For the text-containing cell, return its midpoint in [X, Y] coordinate format. 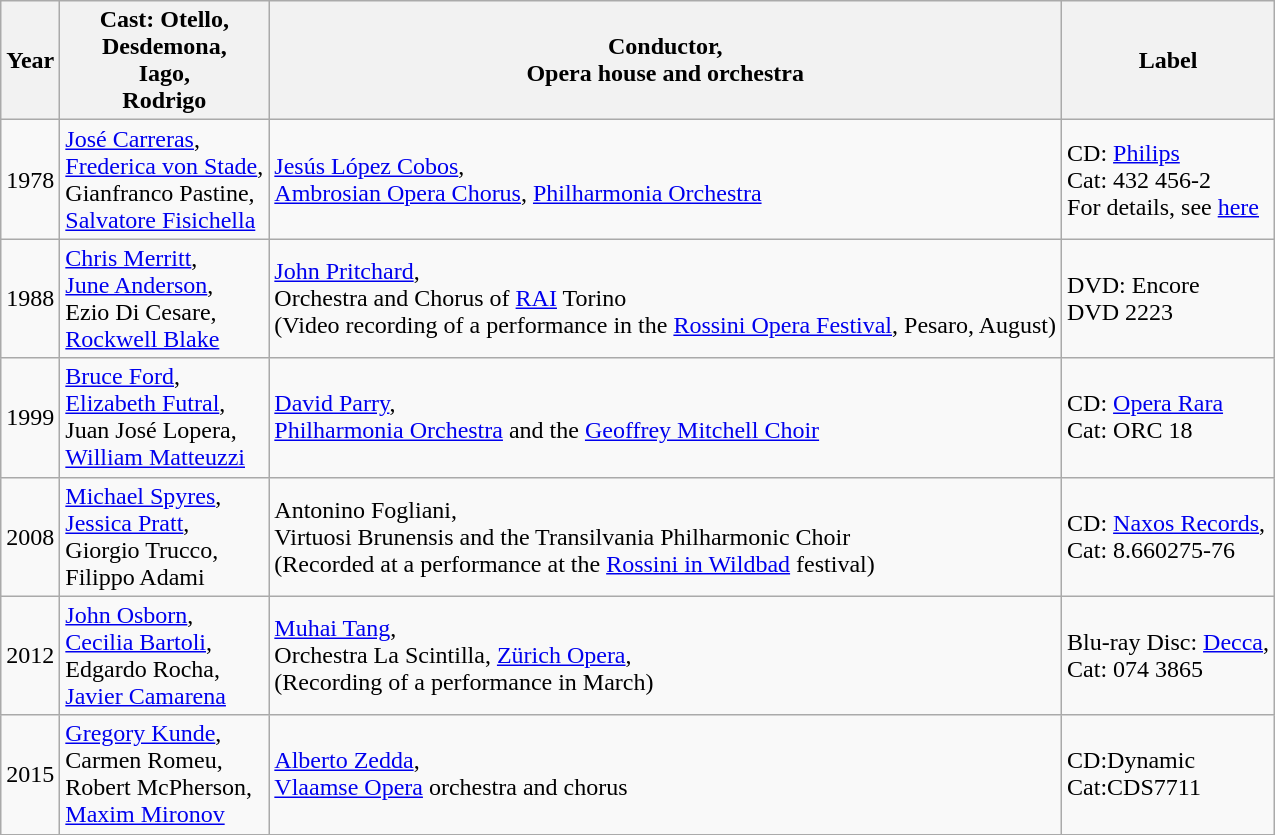
Blu-ray Disc: Decca,Cat: 074 3865 [1168, 656]
Alberto Zedda,Vlaamse Opera orchestra and chorus [666, 774]
Year [30, 60]
CD: Opera RaraCat: ORC 18 [1168, 418]
1978 [30, 180]
2008 [30, 536]
Antonino Fogliani,Virtuosi Brunensis and the Transilvania Philharmonic Choir(Recorded at a performance at the Rossini in Wildbad festival) [666, 536]
Bruce Ford,Elizabeth Futral,Juan José Lopera,William Matteuzzi [164, 418]
CD: Naxos Records,Cat: 8.660275-76 [1168, 536]
CD:Dynamic Cat:CDS7711 [1168, 774]
1999 [30, 418]
Muhai Tang,Orchestra La Scintilla, Zürich Opera,(Recording of a performance in March) [666, 656]
Chris Merritt, June Anderson,Ezio Di Cesare,Rockwell Blake [164, 298]
Cast: Otello,Desdemona,Iago,Rodrigo [164, 60]
José Carreras,Frederica von Stade,Gianfranco Pastine,Salvatore Fisichella [164, 180]
2015 [30, 774]
Jesús López Cobos,Ambrosian Opera Chorus, Philharmonia Orchestra [666, 180]
David Parry,Philharmonia Orchestra and the Geoffrey Mitchell Choir [666, 418]
Conductor,Opera house and orchestra [666, 60]
Label [1168, 60]
CD: PhilipsCat: 432 456-2For details, see here [1168, 180]
John Pritchard,Orchestra and Chorus of RAI Torino(Video recording of a performance in the Rossini Opera Festival, Pesaro, August) [666, 298]
Gregory Kunde,Carmen Romeu,Robert McPherson,Maxim Mironov [164, 774]
Michael Spyres,Jessica Pratt,Giorgio Trucco,Filippo Adami [164, 536]
1988 [30, 298]
DVD: EncoreDVD 2223 [1168, 298]
2012 [30, 656]
John Osborn,Cecilia Bartoli,Edgardo Rocha,Javier Camarena [164, 656]
